Provide the [X, Y] coordinate of the cell's center where the given text is located.  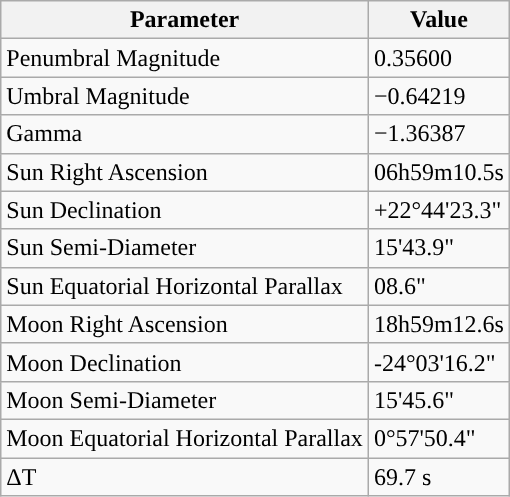
Penumbral Magnitude [185, 58]
ΔT [185, 477]
Moon Right Ascension [185, 324]
Moon Semi-Diameter [185, 400]
08.6" [438, 286]
15'43.9" [438, 248]
Sun Right Ascension [185, 172]
Sun Declination [185, 210]
Moon Equatorial Horizontal Parallax [185, 438]
Sun Equatorial Horizontal Parallax [185, 286]
69.7 s [438, 477]
06h59m10.5s [438, 172]
+22°44'23.3" [438, 210]
Parameter [185, 20]
Gamma [185, 134]
−1.36387 [438, 134]
0.35600 [438, 58]
15'45.6" [438, 400]
−0.64219 [438, 96]
18h59m12.6s [438, 324]
0°57'50.4" [438, 438]
Sun Semi-Diameter [185, 248]
Moon Declination [185, 362]
Umbral Magnitude [185, 96]
Value [438, 20]
-24°03'16.2" [438, 362]
